For the text-containing cell, return its midpoint in [X, Y] coordinate format. 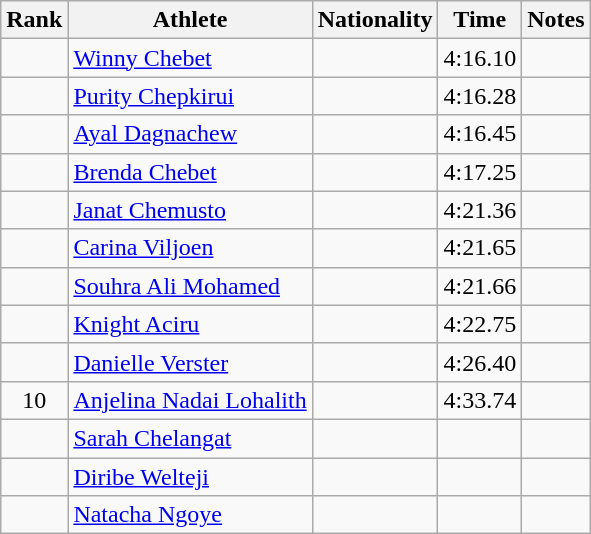
Diribe Welteji [190, 477]
Winny Chebet [190, 58]
4:17.25 [480, 172]
4:16.28 [480, 96]
Sarah Chelangat [190, 438]
Knight Aciru [190, 324]
Carina Viljoen [190, 248]
Natacha Ngoye [190, 515]
Notes [556, 20]
Nationality [375, 20]
Athlete [190, 20]
Souhra Ali Mohamed [190, 286]
Purity Chepkirui [190, 96]
Janat Chemusto [190, 210]
Ayal Dagnachew [190, 134]
4:16.10 [480, 58]
4:22.75 [480, 324]
Time [480, 20]
4:21.66 [480, 286]
10 [34, 400]
4:26.40 [480, 362]
4:21.36 [480, 210]
Rank [34, 20]
4:21.65 [480, 248]
4:16.45 [480, 134]
Anjelina Nadai Lohalith [190, 400]
Danielle Verster [190, 362]
Brenda Chebet [190, 172]
4:33.74 [480, 400]
